Locate the cell with the specified text and output its [X, Y] center coordinate. 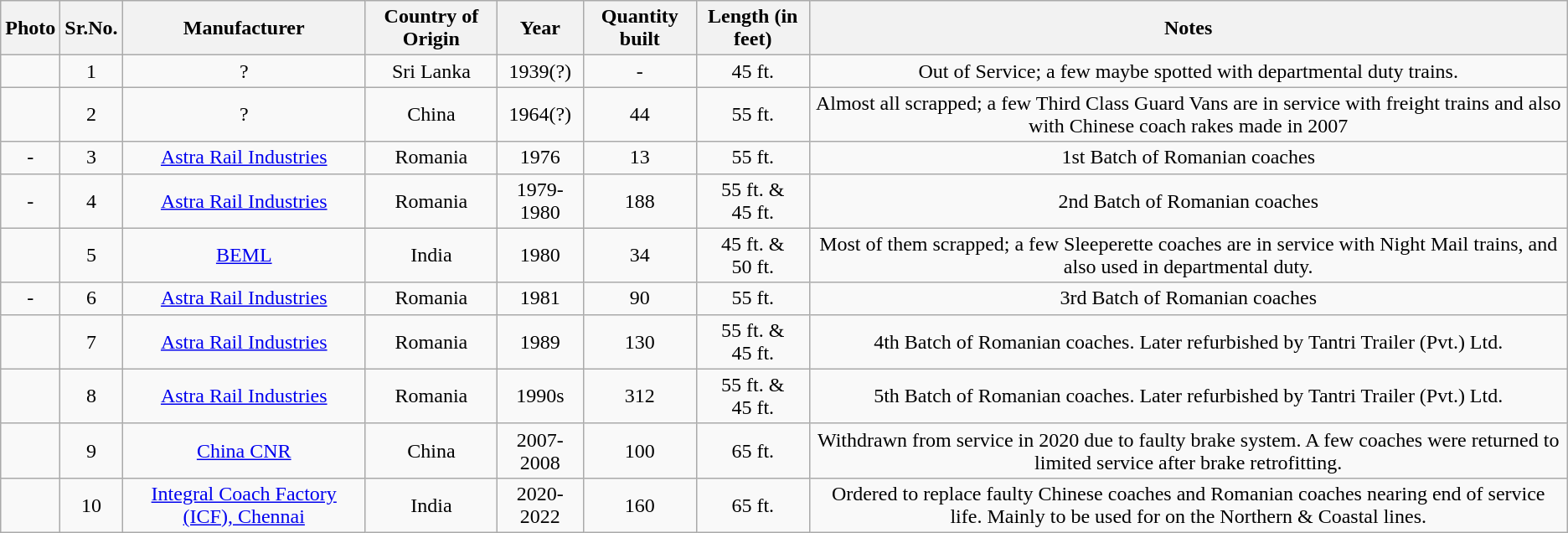
1980 [539, 255]
160 [640, 505]
100 [640, 451]
Manufacturer [244, 28]
5 [91, 255]
45 ft. & 50 ft. [752, 255]
9 [91, 451]
1 [91, 71]
Year [539, 28]
13 [640, 158]
Almost all scrapped; a few Third Class Guard Vans are in service with freight trains and also with Chinese coach rakes made in 2007 [1188, 114]
Integral Coach Factory (ICF), Chennai [244, 505]
312 [640, 396]
44 [640, 114]
1989 [539, 342]
Out of Service; a few maybe spotted with departmental duty trains. [1188, 71]
2007-2008 [539, 451]
90 [640, 298]
34 [640, 255]
1939(?) [539, 71]
Country of Origin [431, 28]
45 ft. [752, 71]
2 [91, 114]
Quantity built [640, 28]
4th Batch of Romanian coaches. Later refurbished by Tantri Trailer (Pvt.) Ltd. [1188, 342]
130 [640, 342]
1979-1980 [539, 201]
1976 [539, 158]
Most of them scrapped; a few Sleeperette coaches are in service with Night Mail trains, and also used in departmental duty. [1188, 255]
3 [91, 158]
8 [91, 396]
1st Batch of Romanian coaches [1188, 158]
Sri Lanka [431, 71]
2nd Batch of Romanian coaches [1188, 201]
China CNR [244, 451]
Withdrawn from service in 2020 due to faulty brake system. A few coaches were returned to limited service after brake retrofitting. [1188, 451]
6 [91, 298]
188 [640, 201]
Ordered to replace faulty Chinese coaches and Romanian coaches nearing end of service life. Mainly to be used for on the Northern & Coastal lines. [1188, 505]
1981 [539, 298]
Sr.No. [91, 28]
2020-2022 [539, 505]
4 [91, 201]
1990s [539, 396]
1964(?) [539, 114]
5th Batch of Romanian coaches. Later refurbished by Tantri Trailer (Pvt.) Ltd. [1188, 396]
BEML [244, 255]
Notes [1188, 28]
10 [91, 505]
3rd Batch of Romanian coaches [1188, 298]
7 [91, 342]
Length (in feet) [752, 28]
Photo [30, 28]
